Pinpoint the cell where the given text exists, returning its [X, Y] midpoint coordinate. 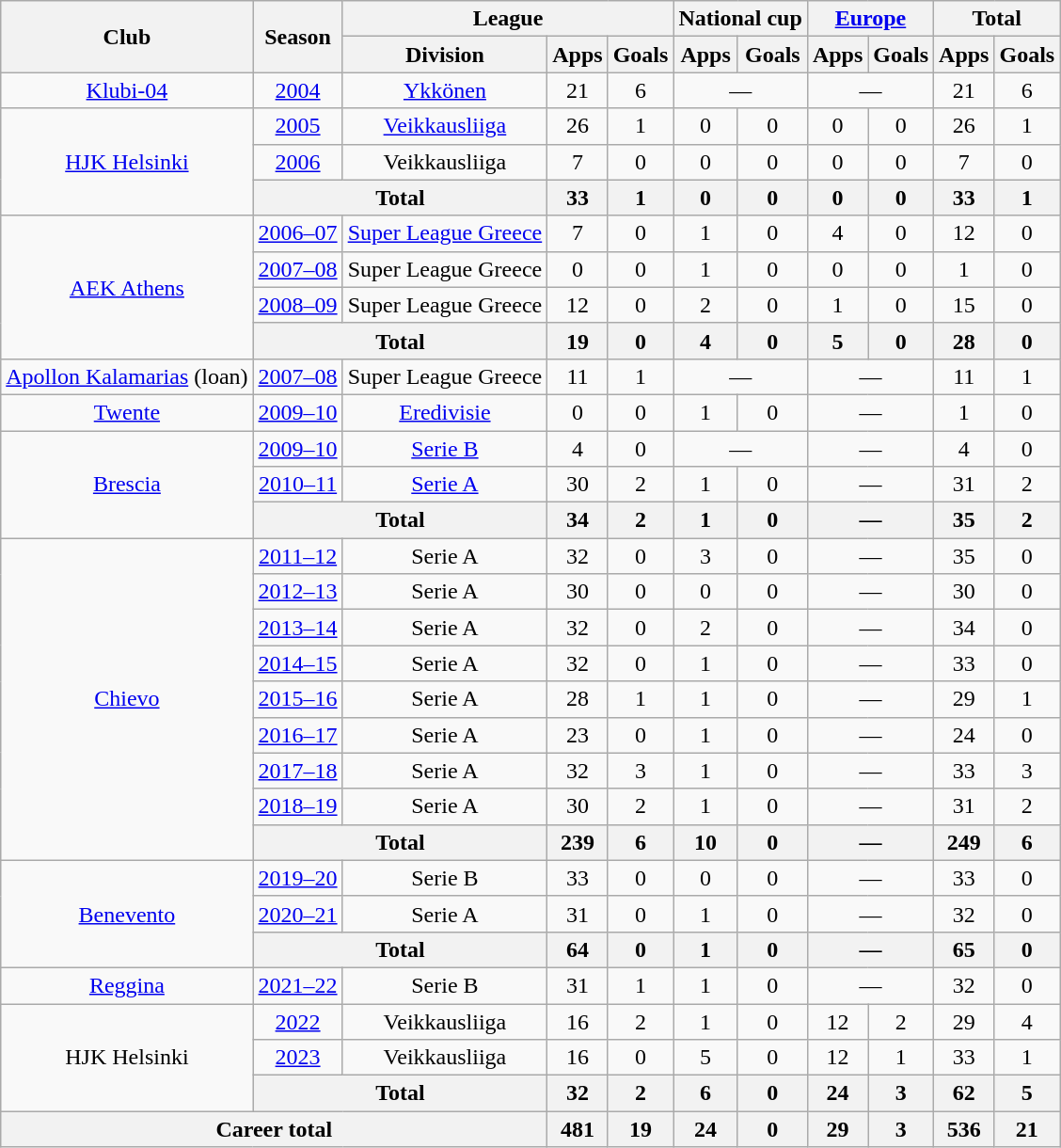
2019–20 [297, 878]
23 [578, 735]
2008–09 [297, 305]
249 [964, 842]
62 [964, 1093]
2018–19 [297, 806]
2016–17 [297, 735]
2022 [297, 1021]
Benevento [127, 914]
2012–13 [297, 592]
2020–21 [297, 914]
League [508, 19]
2010–11 [297, 485]
536 [964, 1129]
Club [127, 37]
Division [445, 55]
481 [578, 1129]
AEK Athens [127, 287]
2014–15 [297, 663]
239 [578, 842]
Chievo [127, 700]
National cup [740, 19]
Reggina [127, 985]
2006–07 [297, 233]
Career total [275, 1129]
2011–12 [297, 556]
Apollon Kalamarias (loan) [127, 376]
2006 [297, 162]
Ykkönen [445, 90]
10 [705, 842]
2021–22 [297, 985]
Europe [870, 19]
2004 [297, 90]
15 [964, 305]
Brescia [127, 485]
Twente [127, 412]
2015–16 [297, 699]
Season [297, 37]
2017–18 [297, 771]
2013–14 [297, 628]
2005 [297, 126]
Eredivisie [445, 412]
2023 [297, 1058]
65 [964, 949]
Klubi-04 [127, 90]
64 [578, 949]
